Return (X, Y) of the center of cell containing provided text 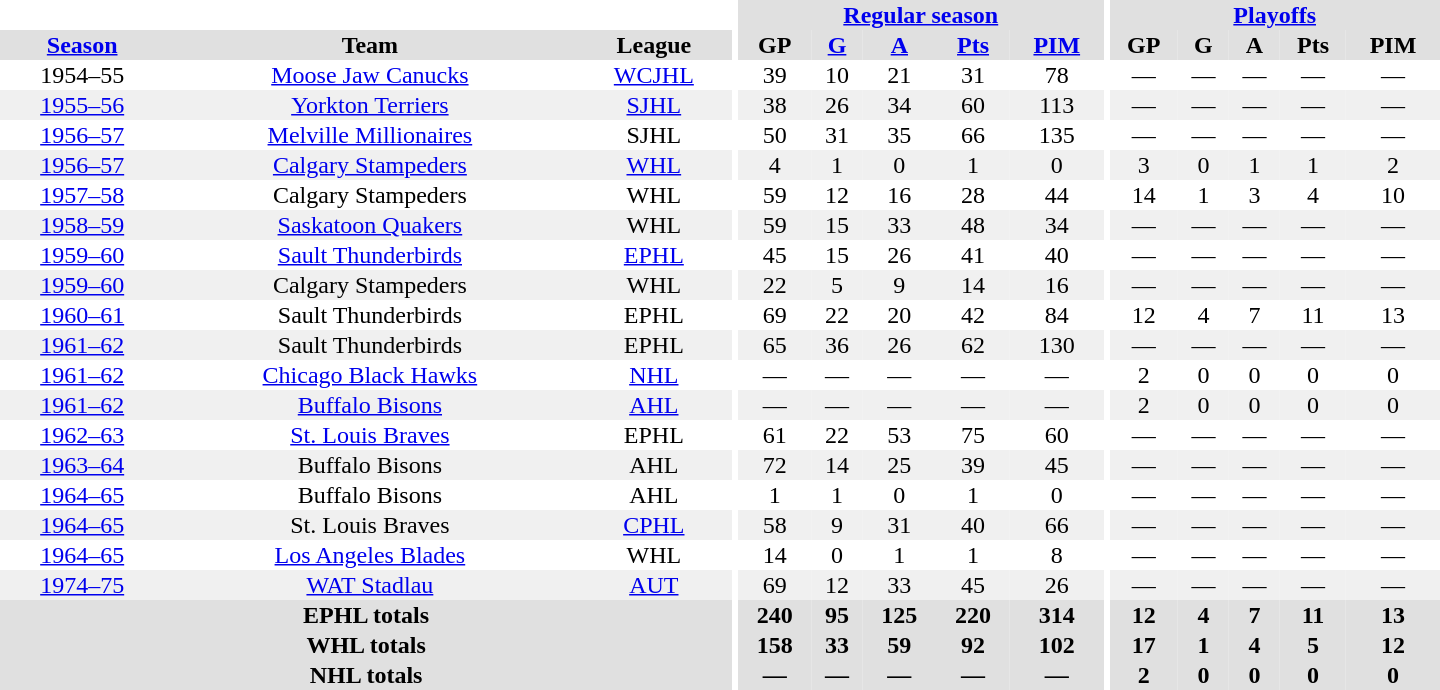
48 (973, 225)
EPHL totals (366, 615)
84 (1057, 315)
Saskatoon Quakers (370, 225)
58 (775, 525)
35 (900, 135)
158 (775, 645)
AUT (654, 585)
50 (775, 135)
102 (1057, 645)
44 (1057, 195)
135 (1057, 135)
1954–55 (82, 75)
Playoffs (1274, 15)
1958–59 (82, 225)
WCJHL (654, 75)
130 (1057, 345)
Season (82, 45)
Los Angeles Blades (370, 555)
220 (973, 615)
25 (900, 465)
42 (973, 315)
41 (973, 255)
Regular season (921, 15)
113 (1057, 105)
92 (973, 645)
125 (900, 615)
8 (1057, 555)
75 (973, 435)
Team (370, 45)
61 (775, 435)
62 (973, 345)
Melville Millionaires (370, 135)
CPHL (654, 525)
240 (775, 615)
Moose Jaw Canucks (370, 75)
Chicago Black Hawks (370, 375)
WHL totals (366, 645)
78 (1057, 75)
1963–64 (82, 465)
53 (900, 435)
21 (900, 75)
1955–56 (82, 105)
28 (973, 195)
1960–61 (82, 315)
36 (838, 345)
95 (838, 615)
65 (775, 345)
20 (900, 315)
314 (1057, 615)
1962–63 (82, 435)
League (654, 45)
Yorkton Terriers (370, 105)
WAT Stadlau (370, 585)
38 (775, 105)
NHL (654, 375)
17 (1144, 645)
1957–58 (82, 195)
NHL totals (366, 675)
72 (775, 465)
1974–75 (82, 585)
